Pinpoint the cell where the given text exists, returning its (x, y) midpoint coordinate. 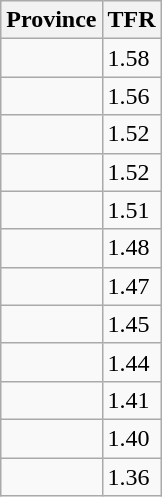
1.45 (132, 324)
1.36 (132, 477)
1.40 (132, 438)
1.47 (132, 286)
Province (52, 20)
1.41 (132, 400)
TFR (132, 20)
1.48 (132, 248)
1.56 (132, 96)
1.58 (132, 58)
1.51 (132, 210)
1.44 (132, 362)
